Pinpoint the cell where the given text exists, returning its [x, y] midpoint coordinate. 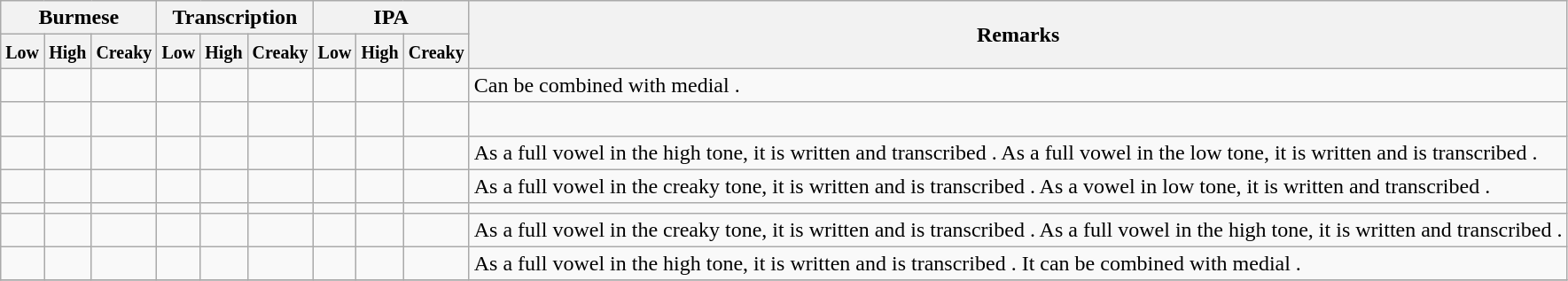
As a full vowel in the creaky tone, it is written and is transcribed . As a vowel in low tone, it is written and transcribed . [1018, 186]
As a full vowel in the high tone, it is written and is transcribed . It can be combined with medial . [1018, 263]
Remarks [1018, 35]
As a full vowel in the high tone, it is written and transcribed . As a full vowel in the low tone, it is written and is transcribed . [1018, 152]
As a full vowel in the creaky tone, it is written and is transcribed . As a full vowel in the high tone, it is written and transcribed . [1018, 230]
Transcription [235, 18]
IPA [391, 18]
Burmese [79, 18]
Can be combined with medial . [1018, 85]
